Capture the cell that displays the provided text and extract its [X, Y] central coordinate. 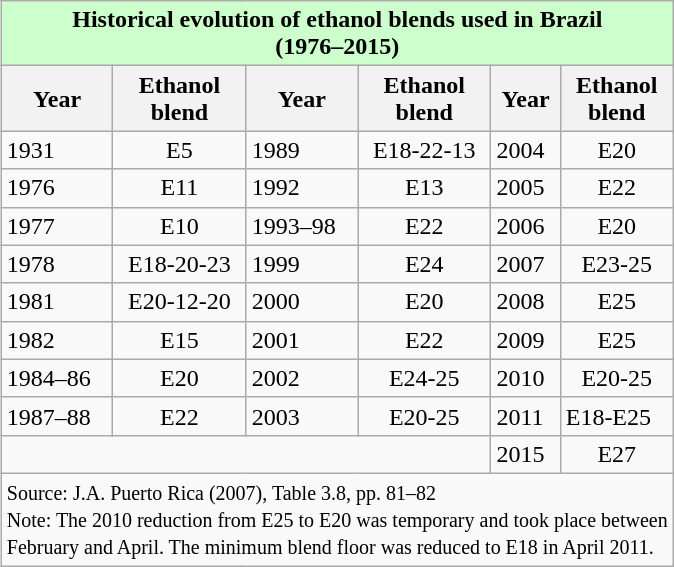
E20-12-20 [180, 302]
1976 [56, 188]
2010 [526, 378]
1982 [56, 340]
1984–86 [56, 378]
2005 [526, 188]
1977 [56, 226]
1987–88 [56, 416]
E24-25 [424, 378]
E24 [424, 264]
1999 [302, 264]
2007 [526, 264]
2015 [526, 454]
E18-22-13 [424, 150]
2006 [526, 226]
E5 [180, 150]
1978 [56, 264]
E10 [180, 226]
2002 [302, 378]
2011 [526, 416]
E15 [180, 340]
2004 [526, 150]
E13 [424, 188]
1931 [56, 150]
E18-20-23 [180, 264]
2001 [302, 340]
E27 [616, 454]
Historical evolution of ethanol blends used in Brazil (1976–2015) [337, 34]
E11 [180, 188]
E18-E25 [616, 416]
2003 [302, 416]
1993–98 [302, 226]
2000 [302, 302]
2008 [526, 302]
1989 [302, 150]
1981 [56, 302]
1992 [302, 188]
E23-25 [616, 264]
2009 [526, 340]
